Search for the cell housing the specified text and yield its (X, Y) center coordinate. 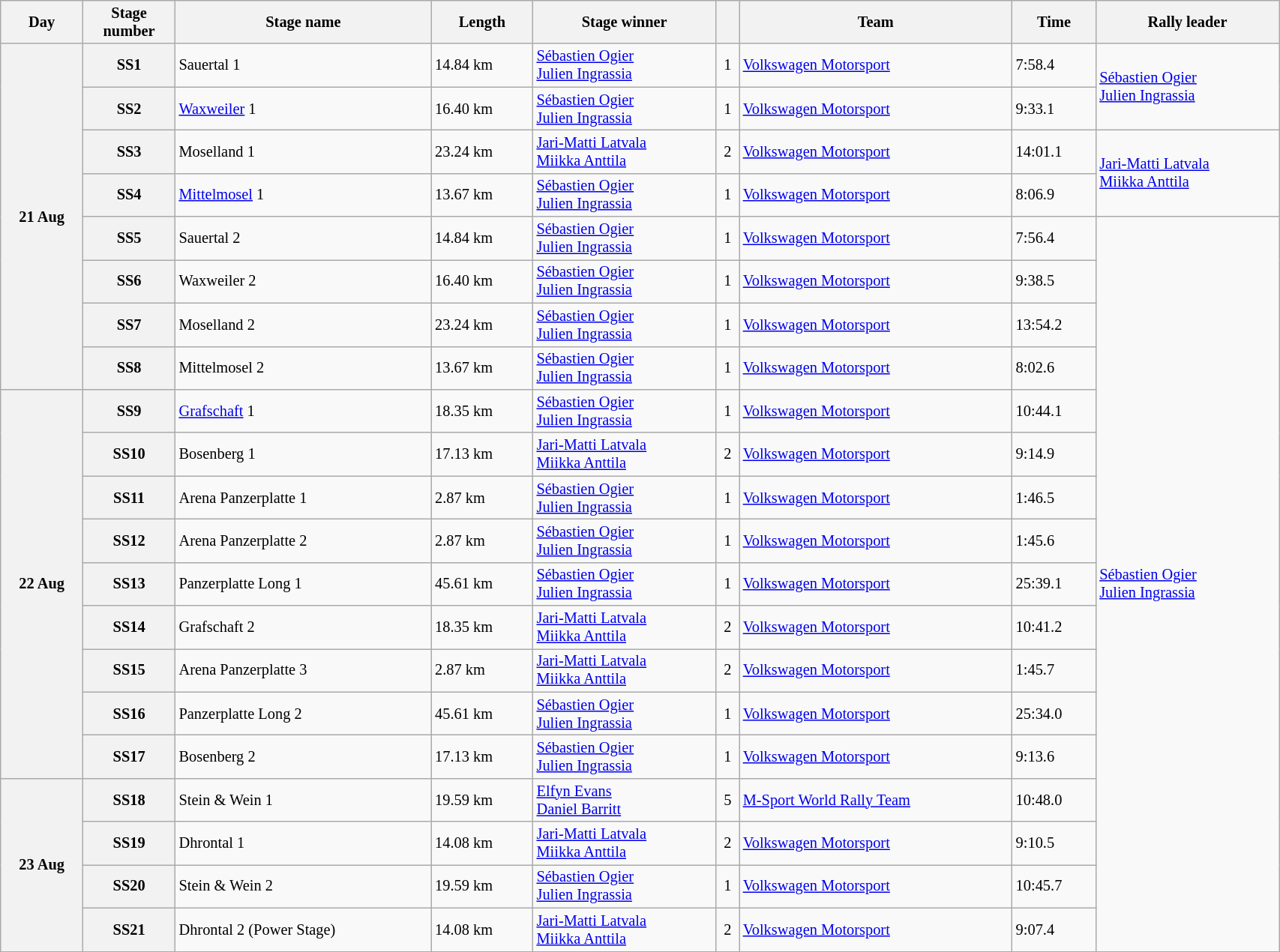
9:33.1 (1054, 109)
5 (727, 800)
SS18 (129, 800)
Grafschaft 2 (304, 627)
Stein & Wein 1 (304, 800)
Sauertal 2 (304, 238)
SS17 (129, 756)
Bosenberg 2 (304, 756)
Grafschaft 1 (304, 411)
SS12 (129, 540)
Mittelmosel 2 (304, 368)
Waxweiler 1 (304, 109)
SS19 (129, 843)
Sauertal 1 (304, 65)
1:46.5 (1054, 498)
8:06.9 (1054, 195)
Elfyn Evans Daniel Barritt (625, 800)
SS15 (129, 670)
SS16 (129, 714)
Arena Panzerplatte 1 (304, 498)
9:14.9 (1054, 454)
SS4 (129, 195)
SS5 (129, 238)
Arena Panzerplatte 3 (304, 670)
Stage name (304, 22)
21 Aug (42, 216)
Stage winner (625, 22)
SS10 (129, 454)
7:56.4 (1054, 238)
SS11 (129, 498)
SS7 (129, 325)
SS6 (129, 281)
SS20 (129, 886)
7:58.4 (1054, 65)
Stein & Wein 2 (304, 886)
9:13.6 (1054, 756)
SS8 (129, 368)
10:48.0 (1054, 800)
Mittelmosel 1 (304, 195)
Dhrontal 2 (Power Stage) (304, 930)
9:07.4 (1054, 930)
10:41.2 (1054, 627)
SS2 (129, 109)
Arena Panzerplatte 2 (304, 540)
Waxweiler 2 (304, 281)
Bosenberg 1 (304, 454)
13:54.2 (1054, 325)
8:02.6 (1054, 368)
SS1 (129, 65)
SS14 (129, 627)
Day (42, 22)
Team (876, 22)
9:10.5 (1054, 843)
9:38.5 (1054, 281)
23 Aug (42, 865)
Moselland 2 (304, 325)
25:34.0 (1054, 714)
Time (1054, 22)
Dhrontal 1 (304, 843)
SS21 (129, 930)
SS9 (129, 411)
SS13 (129, 584)
Moselland 1 (304, 151)
Panzerplatte Long 1 (304, 584)
Stagenumber (129, 22)
1:45.7 (1054, 670)
22 Aug (42, 583)
Length (481, 22)
M-Sport World Rally Team (876, 800)
10:45.7 (1054, 886)
1:45.6 (1054, 540)
Panzerplatte Long 2 (304, 714)
Rally leader (1187, 22)
10:44.1 (1054, 411)
25:39.1 (1054, 584)
14:01.1 (1054, 151)
SS3 (129, 151)
